Find where the given text appears and provide that cell's center as (X, Y) coordinate. 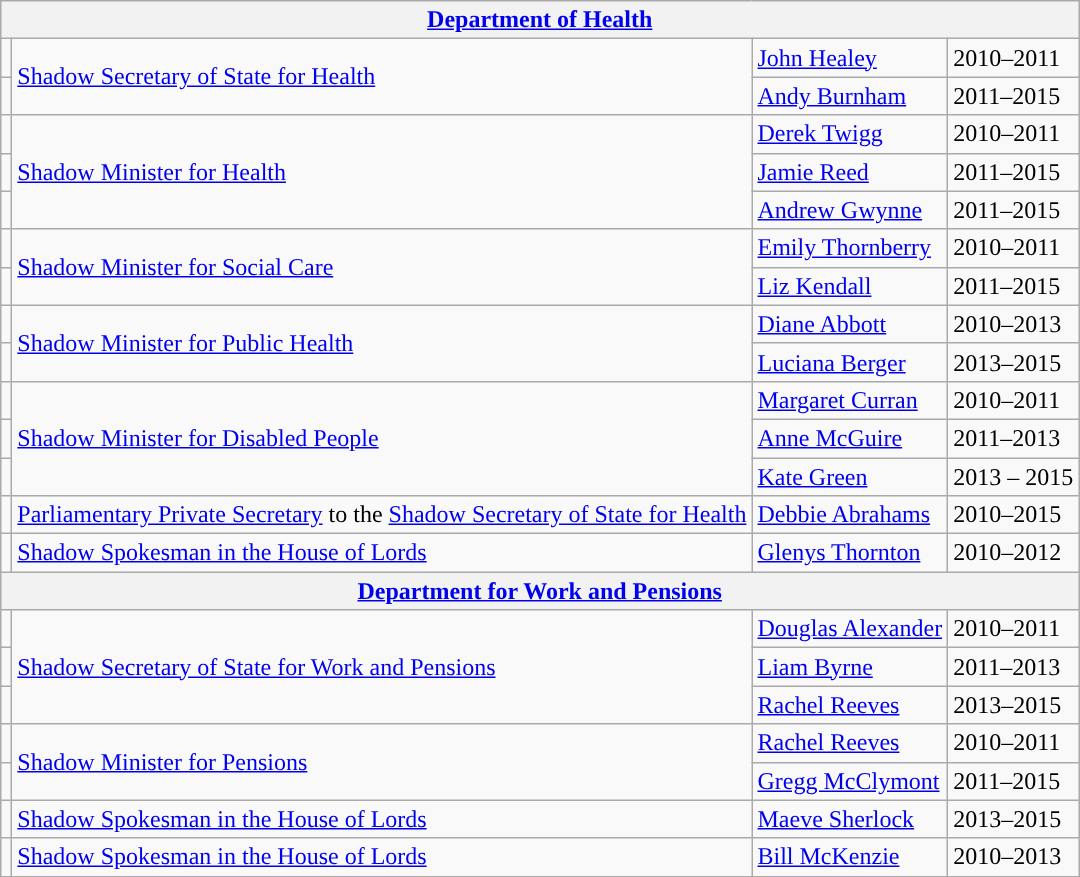
Department of Health (540, 20)
2010–2015 (1014, 515)
Liz Kendall (850, 286)
Shadow Secretary of State for Work and Pensions (382, 667)
Derek Twigg (850, 134)
Shadow Minister for Public Health (382, 343)
2013 – 2015 (1014, 477)
Kate Green (850, 477)
Margaret Curran (850, 400)
John Healey (850, 58)
Debbie Abrahams (850, 515)
Diane Abbott (850, 324)
Luciana Berger (850, 362)
Shadow Minister for Social Care (382, 267)
Liam Byrne (850, 667)
Shadow Minister for Disabled People (382, 438)
Shadow Secretary of State for Health (382, 77)
Maeve Sherlock (850, 819)
Shadow Minister for Pensions (382, 762)
Gregg McClymont (850, 781)
Andrew Gwynne (850, 210)
2010–2012 (1014, 553)
Jamie Reed (850, 172)
Glenys Thornton (850, 553)
Andy Burnham (850, 96)
Anne McGuire (850, 438)
Shadow Minister for Health (382, 172)
Emily Thornberry (850, 248)
Parliamentary Private Secretary to the Shadow Secretary of State for Health (382, 515)
Bill McKenzie (850, 857)
Department for Work and Pensions (540, 591)
Douglas Alexander (850, 629)
